Return (X, Y) of the center of cell containing provided text 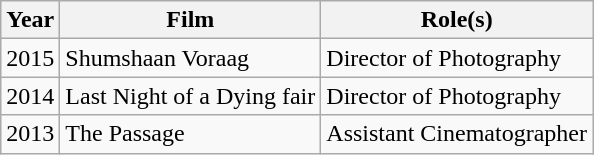
Film (190, 20)
Year (30, 20)
Last Night of a Dying fair (190, 96)
Shumshaan Voraag (190, 58)
2013 (30, 134)
2014 (30, 96)
The Passage (190, 134)
Role(s) (457, 20)
Assistant Cinematographer (457, 134)
2015 (30, 58)
